Provide the [X, Y] coordinate of the cell's center where the given text is located.  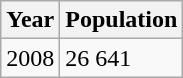
2008 [30, 58]
Year [30, 20]
26 641 [122, 58]
Population [122, 20]
